Determine the (X, Y) coordinate at the center of the cell enclosing the given text.  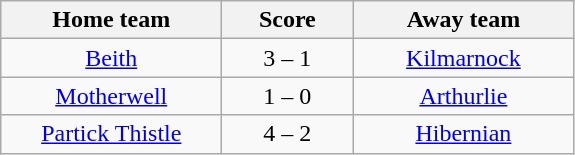
Beith (112, 58)
Kilmarnock (464, 58)
Home team (112, 20)
1 – 0 (288, 96)
Arthurlie (464, 96)
Away team (464, 20)
4 – 2 (288, 134)
Partick Thistle (112, 134)
Score (288, 20)
Motherwell (112, 96)
3 – 1 (288, 58)
Hibernian (464, 134)
